Provide the (X, Y) coordinate of the cell's center where the given text is located.  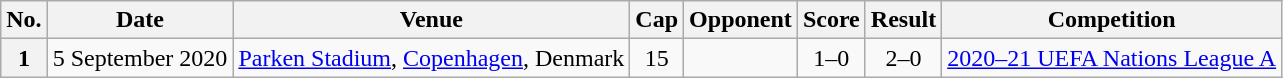
1 (24, 58)
No. (24, 20)
Opponent (741, 20)
Date (140, 20)
5 September 2020 (140, 58)
Score (831, 20)
Competition (1112, 20)
Result (903, 20)
Cap (657, 20)
2–0 (903, 58)
1–0 (831, 58)
15 (657, 58)
Venue (432, 20)
Parken Stadium, Copenhagen, Denmark (432, 58)
2020–21 UEFA Nations League A (1112, 58)
